For the text-containing cell, return its midpoint in (x, y) coordinate format. 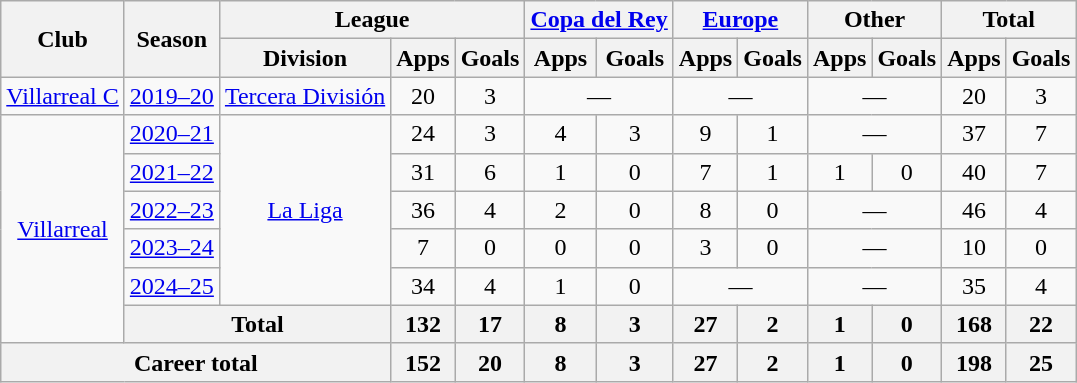
Division (304, 58)
46 (974, 210)
132 (423, 324)
2023–24 (172, 248)
198 (974, 362)
152 (423, 362)
Villarreal (63, 229)
168 (974, 324)
17 (490, 324)
Club (63, 39)
La Liga (304, 210)
34 (423, 286)
Other (874, 20)
2019–20 (172, 96)
37 (974, 134)
36 (423, 210)
Career total (196, 362)
2022–23 (172, 210)
6 (490, 172)
Season (172, 39)
22 (1041, 324)
9 (705, 134)
2020–21 (172, 134)
40 (974, 172)
10 (974, 248)
2024–25 (172, 286)
Copa del Rey (599, 20)
League (372, 20)
35 (974, 286)
24 (423, 134)
Tercera División (304, 96)
25 (1041, 362)
Villarreal C (63, 96)
2021–22 (172, 172)
Europe (740, 20)
31 (423, 172)
